Provide the [X, Y] coordinate of the cell's center where the given text is located.  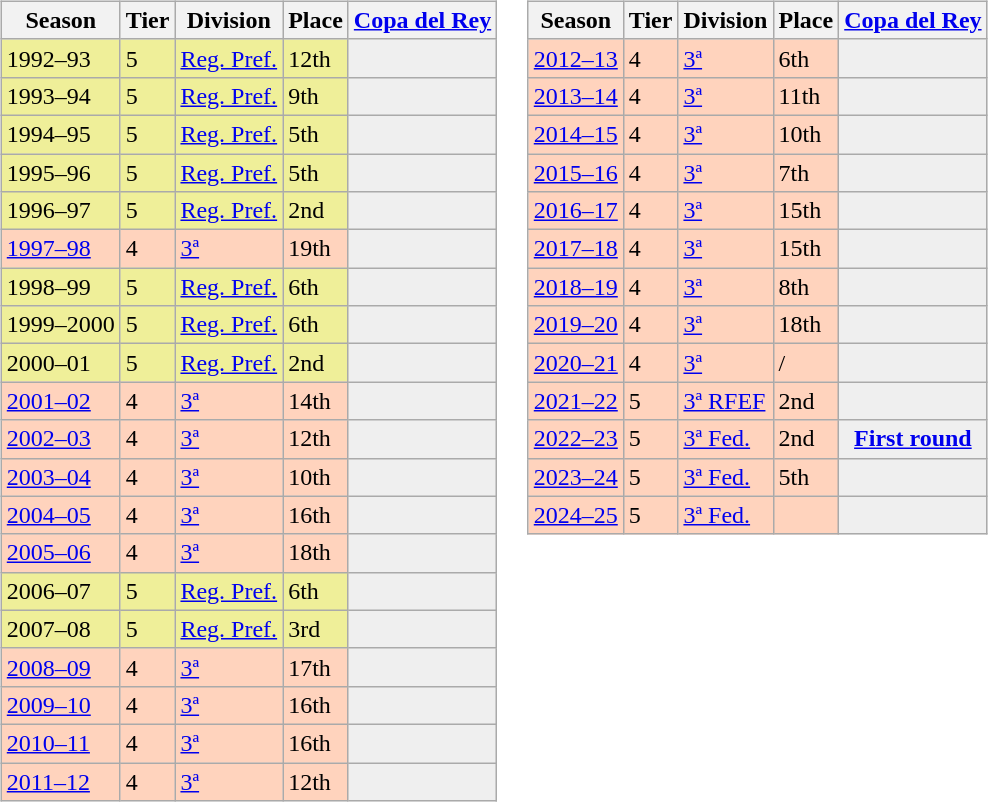
2013–14 [576, 96]
2015–16 [576, 173]
2021–22 [576, 401]
2006–07 [60, 591]
11th [806, 96]
2001–02 [60, 401]
1999–2000 [60, 325]
8th [806, 287]
1998–99 [60, 287]
3rd [316, 629]
2003–04 [60, 477]
1994–95 [60, 134]
2024–25 [576, 515]
2012–13 [576, 58]
9th [316, 96]
1997–98 [60, 249]
1996–97 [60, 211]
2017–18 [576, 249]
14th [316, 401]
3ª RFEF [726, 401]
2019–20 [576, 325]
/ [806, 363]
2005–06 [60, 553]
1995–96 [60, 173]
First round [913, 439]
2011–12 [60, 781]
2009–10 [60, 705]
2000–01 [60, 363]
2022–23 [576, 439]
7th [806, 173]
2018–19 [576, 287]
17th [316, 667]
2007–08 [60, 629]
2023–24 [576, 477]
2010–11 [60, 743]
2002–03 [60, 439]
1992–93 [60, 58]
2014–15 [576, 134]
19th [316, 249]
2008–09 [60, 667]
1993–94 [60, 96]
2016–17 [576, 211]
2004–05 [60, 515]
2020–21 [576, 363]
